Return the (x, y) coordinate for the center point of the cell that contains the specified text.  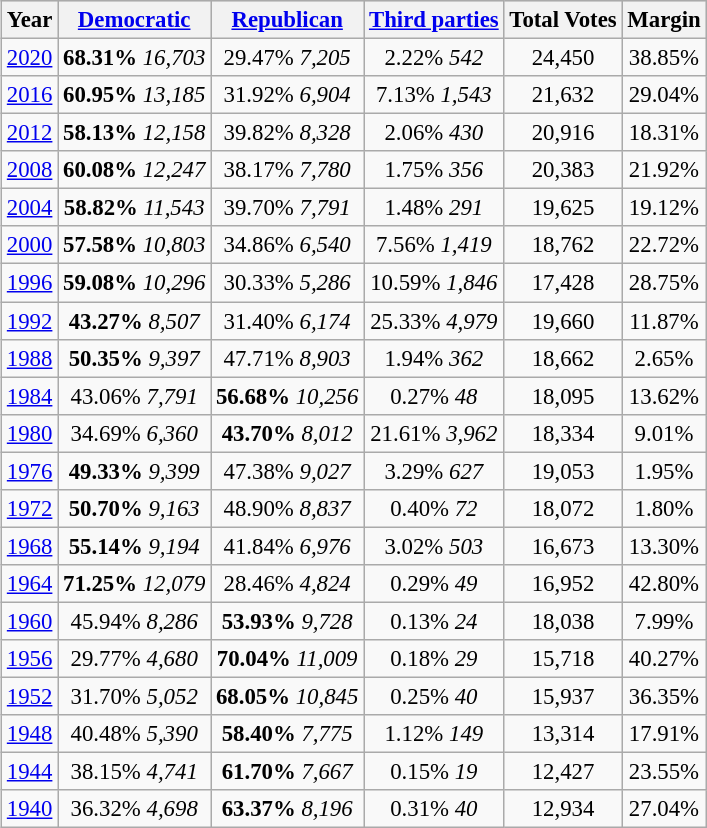
20,383 (563, 170)
29.47% 7,205 (288, 58)
36.35% (664, 697)
29.77% 4,680 (134, 659)
1968 (30, 546)
19,625 (563, 208)
1944 (30, 772)
3.29% 627 (434, 471)
1996 (30, 283)
70.04% 11,009 (288, 659)
1964 (30, 584)
Democratic (134, 20)
12,934 (563, 809)
0.18% 29 (434, 659)
58.13% 12,158 (134, 133)
1972 (30, 509)
34.86% 6,540 (288, 245)
39.82% 8,328 (288, 133)
55.14% 9,194 (134, 546)
7.56% 1,419 (434, 245)
21,632 (563, 95)
23.55% (664, 772)
17,428 (563, 283)
27.04% (664, 809)
63.37% 8,196 (288, 809)
18,662 (563, 358)
50.35% 9,397 (134, 358)
43.06% 7,791 (134, 396)
2020 (30, 58)
38.17% 7,780 (288, 170)
49.33% 9,399 (134, 471)
21.61% 3,962 (434, 433)
16,673 (563, 546)
1.80% (664, 509)
1952 (30, 697)
2008 (30, 170)
38.85% (664, 58)
68.05% 10,845 (288, 697)
0.29% 49 (434, 584)
36.32% 4,698 (134, 809)
Year (30, 20)
3.02% 503 (434, 546)
0.27% 48 (434, 396)
0.13% 24 (434, 621)
1980 (30, 433)
1976 (30, 471)
25.33% 4,979 (434, 321)
40.48% 5,390 (134, 734)
13.62% (664, 396)
19,053 (563, 471)
1948 (30, 734)
1988 (30, 358)
0.25% 40 (434, 697)
18.31% (664, 133)
18,334 (563, 433)
42.80% (664, 584)
39.70% 7,791 (288, 208)
19.12% (664, 208)
13,314 (563, 734)
18,038 (563, 621)
Margin (664, 20)
30.33% 5,286 (288, 283)
11.87% (664, 321)
2000 (30, 245)
2012 (30, 133)
58.82% 11,543 (134, 208)
1.48% 291 (434, 208)
47.71% 8,903 (288, 358)
16,952 (563, 584)
31.40% 6,174 (288, 321)
2.22% 542 (434, 58)
38.15% 4,741 (134, 772)
1.94% 362 (434, 358)
24,450 (563, 58)
15,937 (563, 697)
1.12% 149 (434, 734)
1960 (30, 621)
53.93% 9,728 (288, 621)
2.06% 430 (434, 133)
18,762 (563, 245)
71.25% 12,079 (134, 584)
1.95% (664, 471)
41.84% 6,976 (288, 546)
60.08% 12,247 (134, 170)
10.59% 1,846 (434, 283)
59.08% 10,296 (134, 283)
50.70% 9,163 (134, 509)
7.99% (664, 621)
43.70% 8,012 (288, 433)
19,660 (563, 321)
31.92% 6,904 (288, 95)
2.65% (664, 358)
7.13% 1,543 (434, 95)
40.27% (664, 659)
22.72% (664, 245)
43.27% 8,507 (134, 321)
28.75% (664, 283)
58.40% 7,775 (288, 734)
0.15% 19 (434, 772)
2004 (30, 208)
15,718 (563, 659)
1940 (30, 809)
1956 (30, 659)
17.91% (664, 734)
13.30% (664, 546)
68.31% 16,703 (134, 58)
12,427 (563, 772)
2016 (30, 95)
1.75% 356 (434, 170)
1992 (30, 321)
57.58% 10,803 (134, 245)
Third parties (434, 20)
61.70% 7,667 (288, 772)
0.31% 40 (434, 809)
34.69% 6,360 (134, 433)
45.94% 8,286 (134, 621)
20,916 (563, 133)
28.46% 4,824 (288, 584)
56.68% 10,256 (288, 396)
Total Votes (563, 20)
48.90% 8,837 (288, 509)
1984 (30, 396)
0.40% 72 (434, 509)
29.04% (664, 95)
18,095 (563, 396)
Republican (288, 20)
31.70% 5,052 (134, 697)
47.38% 9,027 (288, 471)
18,072 (563, 509)
60.95% 13,185 (134, 95)
9.01% (664, 433)
21.92% (664, 170)
